From the cell containing the given text, extract its center point as (x, y) coordinate. 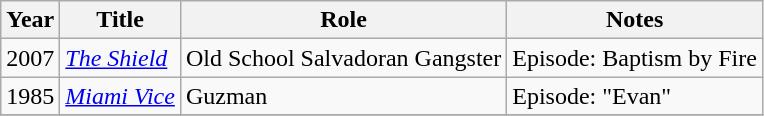
Title (120, 20)
Miami Vice (120, 96)
Notes (635, 20)
Old School Salvadoran Gangster (343, 58)
1985 (30, 96)
2007 (30, 58)
Guzman (343, 96)
Episode: Baptism by Fire (635, 58)
The Shield (120, 58)
Episode: "Evan" (635, 96)
Role (343, 20)
Year (30, 20)
